Pinpoint the cell where the given text exists, returning its [x, y] midpoint coordinate. 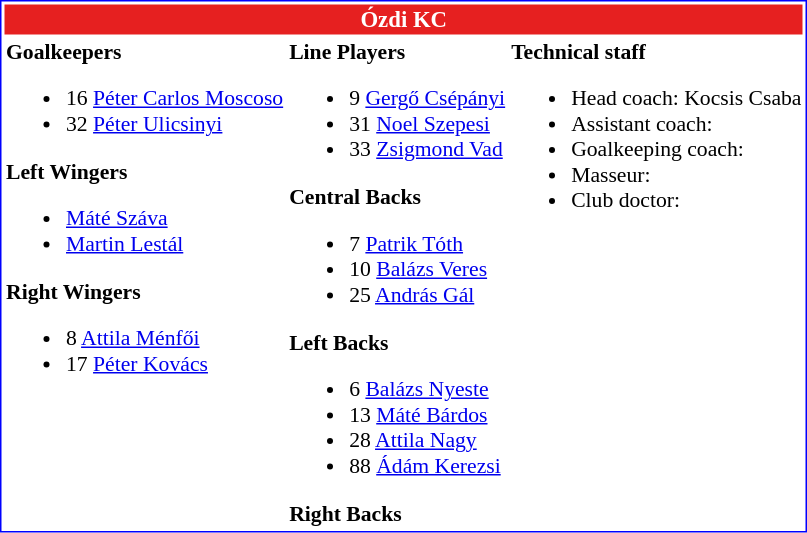
Technical staffHead coach: Kocsis CsabaAssistant coach:Goalkeeping coach:Masseur:Club doctor: [656, 283]
Ózdi KC [403, 19]
Goalkeepers 16 Péter Carlos Moscoso 32 Péter UlicsinyiLeft Wingers Máté Száva Martin LestálRight Wingers 8 Attila Ménfői 17 Péter Kovács [144, 283]
